Locate the cell with the specified text and output its (x, y) center coordinate. 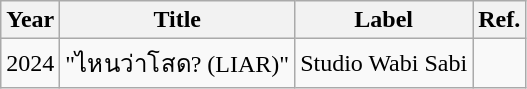
Title (178, 20)
Ref. (500, 20)
Year (30, 20)
"ไหนว่าโสด? (LIAR)" (178, 64)
2024 (30, 64)
Label (384, 20)
Studio Wabi Sabi (384, 64)
